Pinpoint the cell where the given text exists, returning its [X, Y] midpoint coordinate. 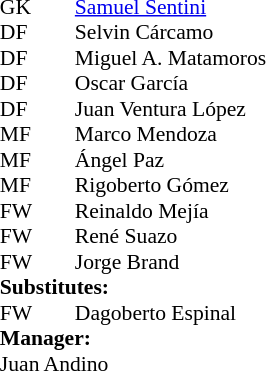
Miguel A. Matamoros [170, 58]
Marco Mendoza [170, 135]
Jorge Brand [170, 262]
Rigoberto Gómez [170, 185]
René Suazo [170, 237]
Reinaldo Mejía [170, 211]
Ángel Paz [170, 160]
Juan Ventura López [170, 109]
Oscar García [170, 83]
Substitutes: [133, 287]
Manager: [133, 339]
Dagoberto Espinal [170, 313]
Selvin Cárcamo [170, 33]
